From the cell containing the given text, extract its center point as (x, y) coordinate. 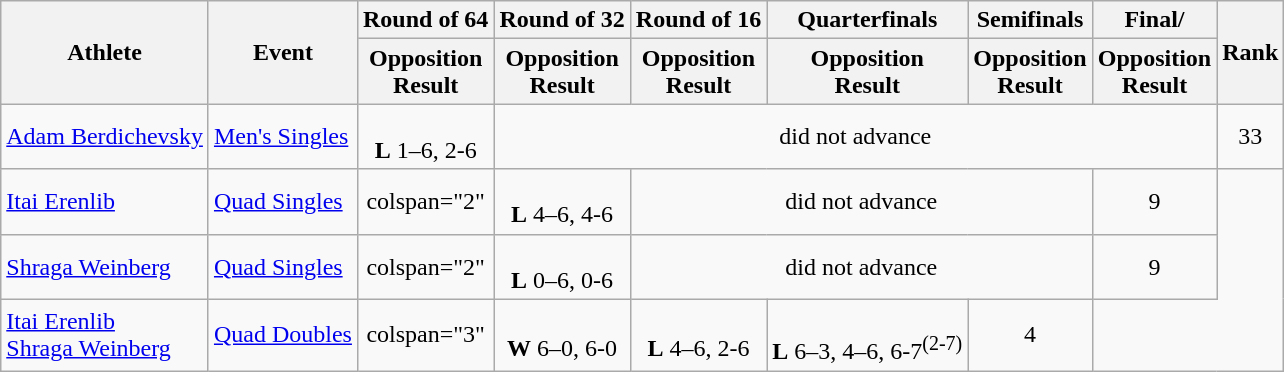
colspan="3" (425, 335)
Round of 64 (425, 20)
Round of 32 (562, 20)
Quarterfinals (868, 20)
Adam Berdichevsky (105, 136)
Men's Singles (282, 136)
Itai Erenlib (105, 202)
L 4–6, 4-6 (562, 202)
33 (1250, 136)
Athlete (105, 52)
Rank (1250, 52)
W 6–0, 6-0 (562, 335)
L 0–6, 0-6 (562, 266)
Semifinals (1030, 20)
L 6–3, 4–6, 6-7(2-7) (868, 335)
L 4–6, 2-6 (698, 335)
Round of 16 (698, 20)
Shraga Weinberg (105, 266)
L 1–6, 2-6 (425, 136)
4 (1030, 335)
Itai ErenlibShraga Weinberg (105, 335)
Event (282, 52)
Final/ (1154, 20)
Quad Doubles (282, 335)
